Find where the given text appears and provide that cell's center as [X, Y] coordinate. 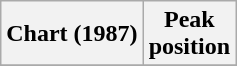
Chart (1987) [72, 34]
Peakposition [189, 34]
